Provide the [X, Y] coordinate of the cell's center where the given text is located.  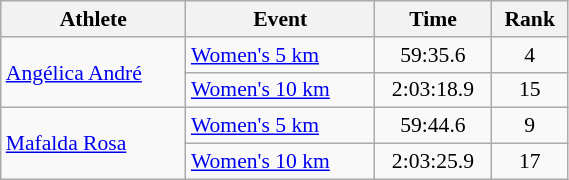
2:03:18.9 [434, 90]
17 [530, 162]
2:03:25.9 [434, 162]
Rank [530, 19]
59:35.6 [434, 55]
Angélica André [94, 72]
9 [530, 126]
Athlete [94, 19]
15 [530, 90]
Time [434, 19]
Event [280, 19]
4 [530, 55]
Mafalda Rosa [94, 144]
59:44.6 [434, 126]
